Detect which cell encompasses the target text, then output its (x, y) center coordinate. 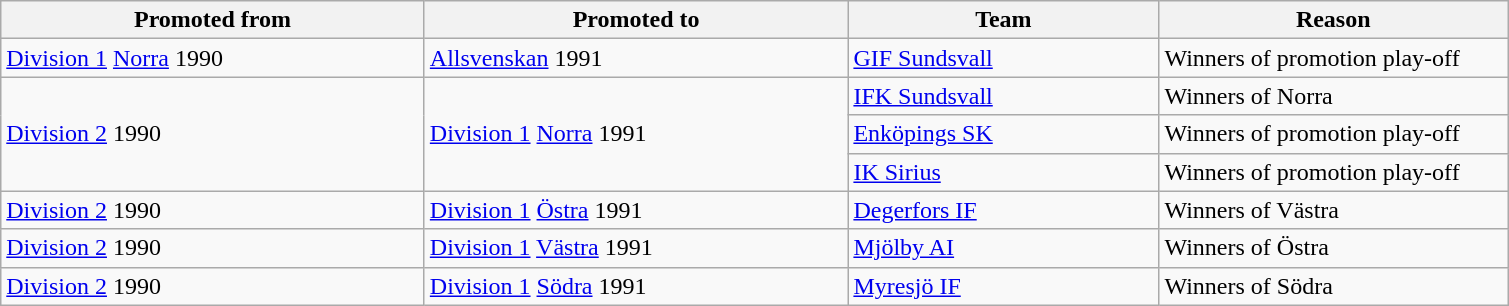
IK Sirius (1004, 172)
Myresjö IF (1004, 286)
Enköpings SK (1004, 134)
Division 1 Norra 1990 (213, 58)
Winners of Södra (1334, 286)
Winners of Östra (1334, 248)
Division 1 Östra 1991 (636, 210)
GIF Sundsvall (1004, 58)
Winners of Västra (1334, 210)
Division 1 Västra 1991 (636, 248)
IFK Sundsvall (1004, 96)
Allsvenskan 1991 (636, 58)
Mjölby AI (1004, 248)
Team (1004, 20)
Promoted from (213, 20)
Division 1 Norra 1991 (636, 134)
Reason (1334, 20)
Degerfors IF (1004, 210)
Promoted to (636, 20)
Winners of Norra (1334, 96)
Division 1 Södra 1991 (636, 286)
